Extract the (X, Y) coordinate from the center of the cell holding the provided text.  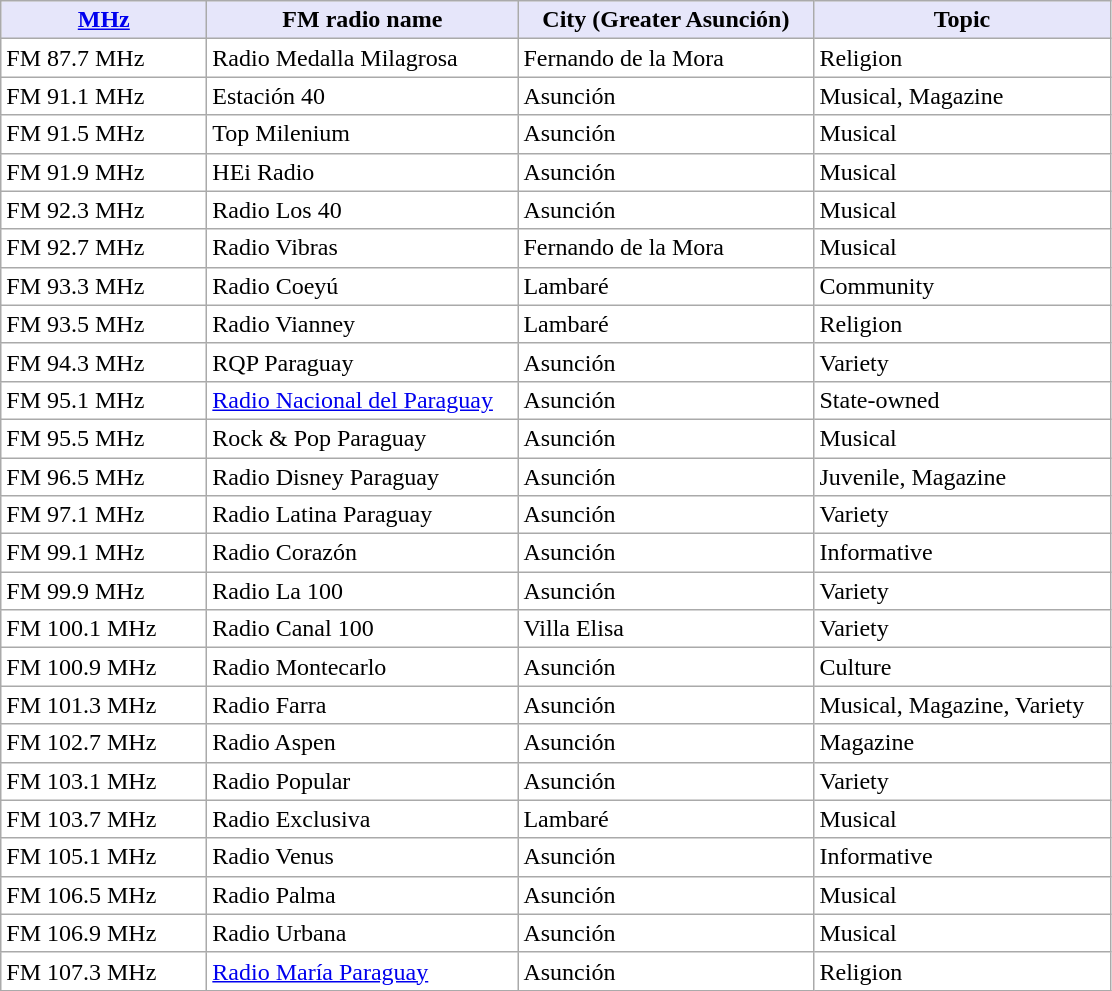
FM 91.9 MHz (104, 172)
FM 94.3 MHz (104, 362)
Villa Elisa (666, 629)
FM 100.1 MHz (104, 629)
FM 105.1 MHz (104, 857)
FM 106.9 MHz (104, 933)
FM 102.7 MHz (104, 743)
FM 91.1 MHz (104, 96)
FM 99.1 MHz (104, 553)
FM 101.3 MHz (104, 705)
FM radio name (362, 20)
FM 87.7 MHz (104, 58)
FM 93.3 MHz (104, 286)
Radio Popular (362, 781)
FM 95.5 MHz (104, 438)
Radio Urbana (362, 933)
FM 106.5 MHz (104, 895)
MHz (104, 20)
Radio La 100 (362, 591)
City (Greater Asunción) (666, 20)
FM 92.7 MHz (104, 248)
Radio Vianney (362, 324)
FM 93.5 MHz (104, 324)
Top Milenium (362, 134)
FM 107.3 MHz (104, 971)
HEi Radio (362, 172)
Radio Disney Paraguay (362, 477)
Radio Canal 100 (362, 629)
Estación 40 (362, 96)
FM 95.1 MHz (104, 400)
FM 91.5 MHz (104, 134)
Radio Nacional del Paraguay (362, 400)
Radio Los 40 (362, 210)
Radio Coeyú (362, 286)
Topic (962, 20)
Radio Aspen (362, 743)
FM 97.1 MHz (104, 515)
FM 99.9 MHz (104, 591)
FM 103.7 MHz (104, 819)
Radio Exclusiva (362, 819)
FM 103.1 MHz (104, 781)
State-owned (962, 400)
Radio Medalla Milagrosa (362, 58)
RQP Paraguay (362, 362)
Radio Palma (362, 895)
Community (962, 286)
Radio Latina Paraguay (362, 515)
Juvenile, Magazine (962, 477)
Magazine (962, 743)
Radio Corazón (362, 553)
Musical, Magazine, Variety (962, 705)
FM 100.9 MHz (104, 667)
FM 96.5 MHz (104, 477)
Culture (962, 667)
Radio Venus (362, 857)
Radio Montecarlo (362, 667)
Radio Vibras (362, 248)
Radio María Paraguay (362, 971)
Musical, Magazine (962, 96)
FM 92.3 MHz (104, 210)
Radio Farra (362, 705)
Rock & Pop Paraguay (362, 438)
